For the text-containing cell, return its midpoint in [X, Y] coordinate format. 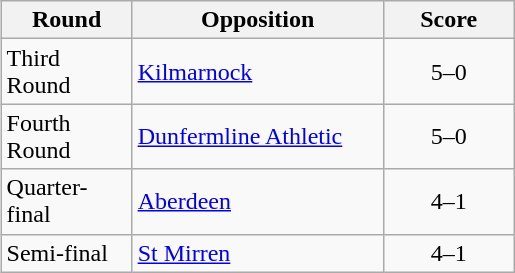
Third Round [66, 72]
Round [66, 20]
Score [448, 20]
Fourth Round [66, 136]
Opposition [258, 20]
Semi-final [66, 253]
Dunfermline Athletic [258, 136]
Kilmarnock [258, 72]
Aberdeen [258, 202]
Quarter-final [66, 202]
St Mirren [258, 253]
